Capture the cell that displays the provided text and extract its (X, Y) central coordinate. 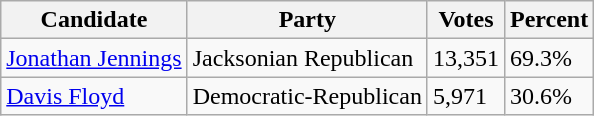
Party (307, 20)
Candidate (94, 20)
Votes (466, 20)
Jacksonian Republican (307, 58)
Percent (548, 20)
5,971 (466, 96)
30.6% (548, 96)
69.3% (548, 58)
13,351 (466, 58)
Jonathan Jennings (94, 58)
Democratic-Republican (307, 96)
Davis Floyd (94, 96)
